Provide the [x, y] coordinate of the cell's center where the given text is located.  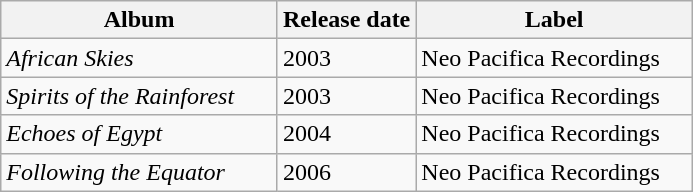
2006 [346, 172]
Label [554, 20]
Spirits of the Rainforest [140, 96]
African Skies [140, 58]
Release date [346, 20]
Echoes of Egypt [140, 134]
Album [140, 20]
2004 [346, 134]
Following the Equator [140, 172]
